Capture the cell that displays the provided text and extract its [X, Y] central coordinate. 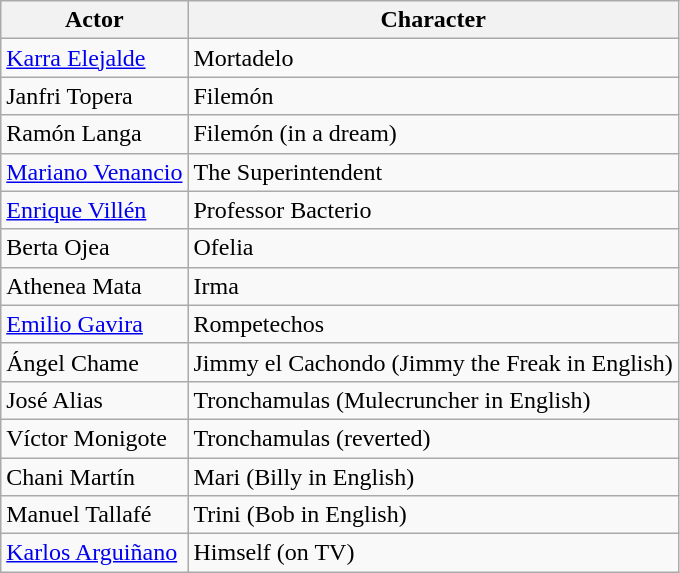
Rompetechos [433, 324]
Berta Ojea [94, 248]
Himself (on TV) [433, 553]
Character [433, 20]
Actor [94, 20]
Mariano Venancio [94, 172]
Jimmy el Cachondo (Jimmy the Freak in English) [433, 362]
Mortadelo [433, 58]
Trini (Bob in English) [433, 515]
Irma [433, 286]
Mari (Billy in English) [433, 477]
Chani Martín [94, 477]
Manuel Tallafé [94, 515]
Ofelia [433, 248]
Tronchamulas (reverted) [433, 438]
Ángel Chame [94, 362]
Víctor Monigote [94, 438]
Filemón [433, 96]
The Superintendent [433, 172]
Karlos Arguiñano [94, 553]
Karra Elejalde [94, 58]
Filemón (in a dream) [433, 134]
Emilio Gavira [94, 324]
Athenea Mata [94, 286]
Enrique Villén [94, 210]
Janfri Topera [94, 96]
Professor Bacterio [433, 210]
Ramón Langa [94, 134]
José Alias [94, 400]
Tronchamulas (Mulecruncher in English) [433, 400]
